Determine the [X, Y] coordinate at the center of the cell enclosing the given text.  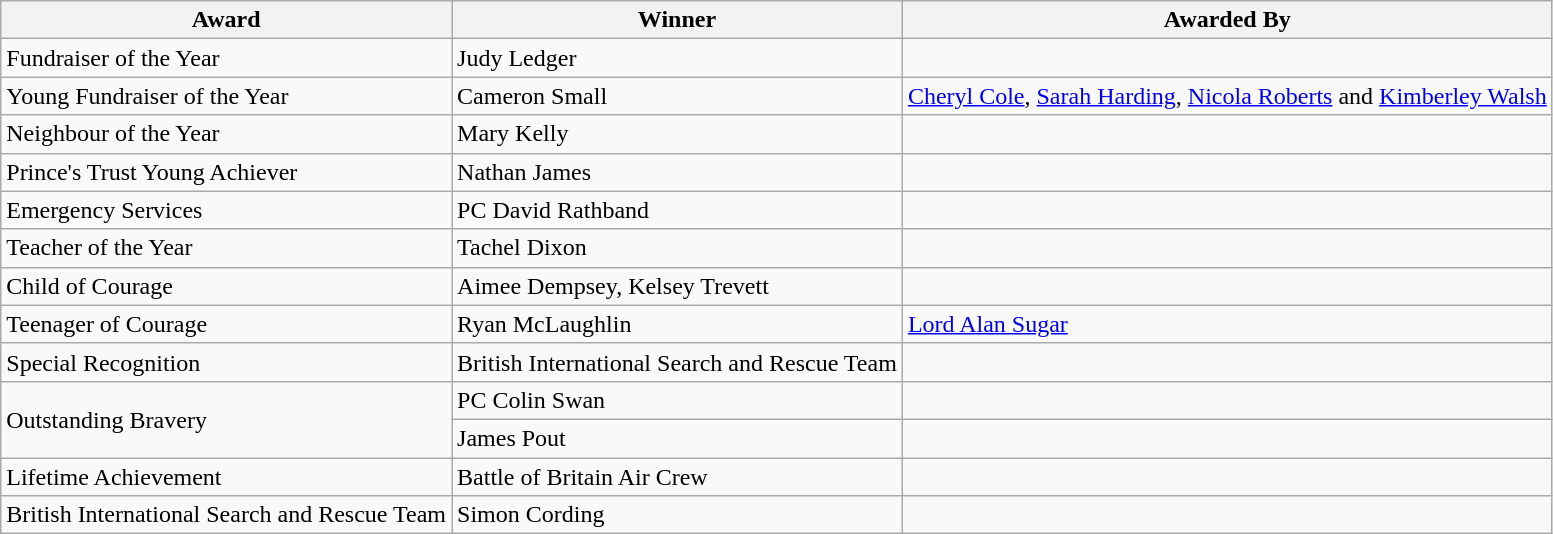
Outstanding Bravery [226, 419]
Awarded By [1227, 20]
Young Fundraiser of the Year [226, 96]
Tachel Dixon [678, 248]
Teenager of Courage [226, 324]
Ryan McLaughlin [678, 324]
Lord Alan Sugar [1227, 324]
Aimee Dempsey, Kelsey Trevett [678, 286]
Cheryl Cole, Sarah Harding, Nicola Roberts and Kimberley Walsh [1227, 96]
James Pout [678, 438]
Fundraiser of the Year [226, 58]
Nathan James [678, 172]
Special Recognition [226, 362]
Teacher of the Year [226, 248]
Award [226, 20]
Winner [678, 20]
Emergency Services [226, 210]
Simon Cording [678, 515]
Judy Ledger [678, 58]
Lifetime Achievement [226, 477]
PC Colin Swan [678, 400]
Mary Kelly [678, 134]
PC David Rathband [678, 210]
Neighbour of the Year [226, 134]
Cameron Small [678, 96]
Prince's Trust Young Achiever [226, 172]
Child of Courage [226, 286]
Battle of Britain Air Crew [678, 477]
